Locate the cell with the specified text and output its (X, Y) center coordinate. 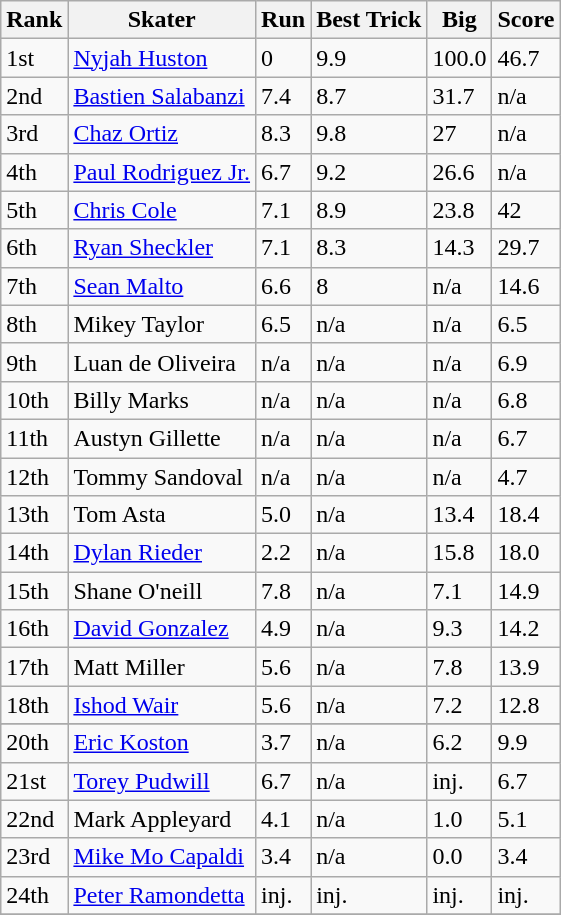
Ryan Sheckler (162, 248)
Dylan Rieder (162, 553)
David Gonzalez (162, 629)
22nd (34, 819)
6.6 (284, 286)
3.7 (284, 743)
31.7 (460, 96)
17th (34, 667)
8.9 (369, 210)
Chaz Ortiz (162, 134)
18.0 (526, 553)
Bastien Salabanzi (162, 96)
1.0 (460, 819)
Eric Koston (162, 743)
13th (34, 515)
5th (34, 210)
1st (34, 58)
14th (34, 553)
15th (34, 591)
14.3 (460, 248)
12th (34, 477)
15.8 (460, 553)
3rd (34, 134)
14.2 (526, 629)
Billy Marks (162, 400)
Mike Mo Capaldi (162, 857)
26.6 (460, 172)
27 (460, 134)
6.2 (460, 743)
16th (34, 629)
Skater (162, 20)
8 (369, 286)
12.8 (526, 705)
Chris Cole (162, 210)
14.9 (526, 591)
8th (34, 324)
11th (34, 438)
Peter Ramondetta (162, 895)
Luan de Oliveira (162, 362)
9.3 (460, 629)
0.0 (460, 857)
18th (34, 705)
Torey Pudwill (162, 781)
Austyn Gillette (162, 438)
4.9 (284, 629)
Paul Rodriguez Jr. (162, 172)
5.0 (284, 515)
7.4 (284, 96)
4.1 (284, 819)
6.9 (526, 362)
9.2 (369, 172)
0 (284, 58)
29.7 (526, 248)
13.9 (526, 667)
23.8 (460, 210)
21st (34, 781)
Ishod Wair (162, 705)
Best Trick (369, 20)
42 (526, 210)
Tom Asta (162, 515)
Sean Malto (162, 286)
Run (284, 20)
6.8 (526, 400)
2nd (34, 96)
Mark Appleyard (162, 819)
20th (34, 743)
10th (34, 400)
4.7 (526, 477)
Big (460, 20)
Nyjah Huston (162, 58)
Shane O'neill (162, 591)
6th (34, 248)
Mikey Taylor (162, 324)
24th (34, 895)
Score (526, 20)
46.7 (526, 58)
23rd (34, 857)
9.8 (369, 134)
9th (34, 362)
18.4 (526, 515)
7th (34, 286)
Matt Miller (162, 667)
5.1 (526, 819)
14.6 (526, 286)
13.4 (460, 515)
2.2 (284, 553)
4th (34, 172)
8.7 (369, 96)
100.0 (460, 58)
Rank (34, 20)
Tommy Sandoval (162, 477)
7.2 (460, 705)
